Pinpoint the cell where the given text exists, returning its [X, Y] midpoint coordinate. 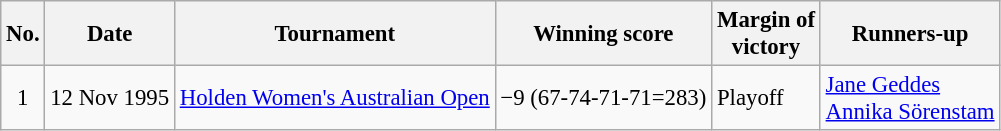
Tournament [334, 34]
Winning score [604, 34]
1 [23, 98]
Jane Geddes Annika Sörenstam [910, 98]
−9 (67-74-71-71=283) [604, 98]
No. [23, 34]
12 Nov 1995 [110, 98]
Margin ofvictory [766, 34]
Runners-up [910, 34]
Date [110, 34]
Playoff [766, 98]
Holden Women's Australian Open [334, 98]
